Provide the [x, y] coordinate of the cell's center where the given text is located.  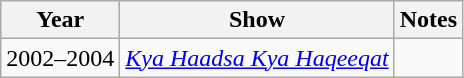
Kya Haadsa Kya Haqeeqat [257, 58]
Show [257, 20]
Year [60, 20]
2002–2004 [60, 58]
Notes [428, 20]
